Identify which cell holds the provided text, then report its (X, Y) central coordinate. 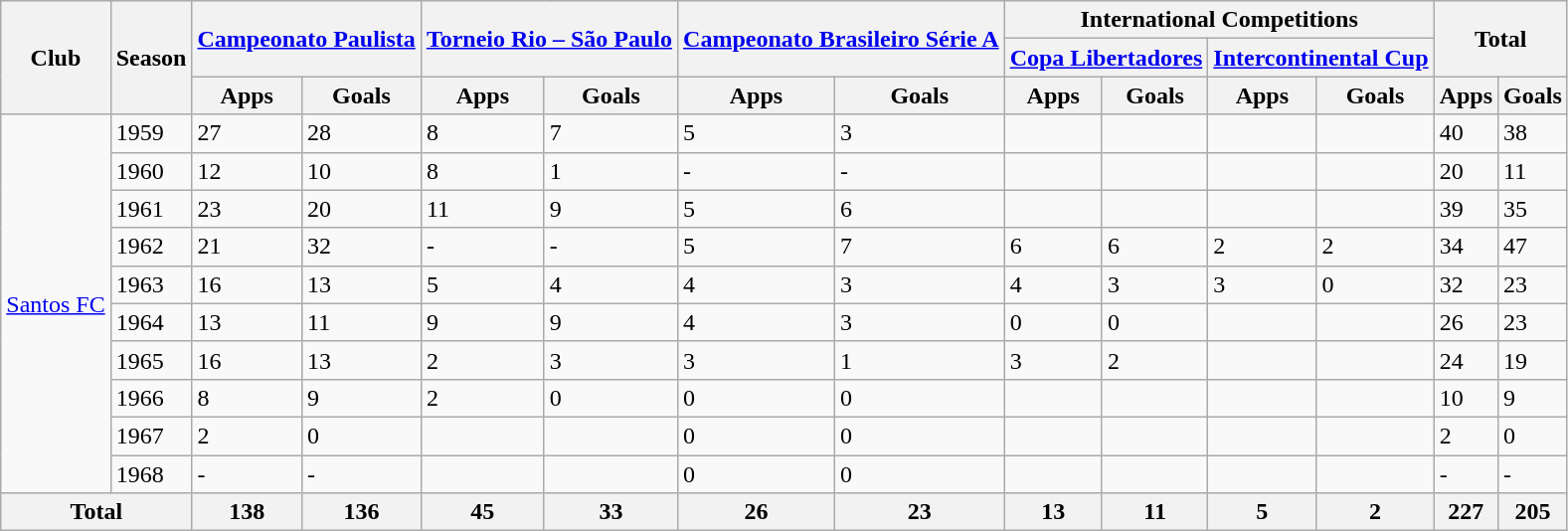
40 (1466, 133)
1959 (151, 133)
136 (362, 512)
38 (1533, 133)
Club (56, 58)
Intercontinental Cup (1320, 58)
1967 (151, 436)
1962 (151, 247)
1966 (151, 398)
39 (1466, 209)
33 (610, 512)
47 (1533, 247)
Copa Libertadores (1106, 58)
1960 (151, 171)
Campeonato Paulista (306, 39)
1961 (151, 209)
Torneio Rio – São Paulo (549, 39)
19 (1533, 360)
34 (1466, 247)
Season (151, 58)
1964 (151, 322)
138 (247, 512)
Campeonato Brasileiro Série A (841, 39)
International Competitions (1219, 20)
227 (1466, 512)
27 (247, 133)
Santos FC (56, 304)
1963 (151, 284)
205 (1533, 512)
28 (362, 133)
1968 (151, 474)
24 (1466, 360)
35 (1533, 209)
12 (247, 171)
21 (247, 247)
1965 (151, 360)
45 (482, 512)
